Search for the cell housing the specified text and yield its [x, y] center coordinate. 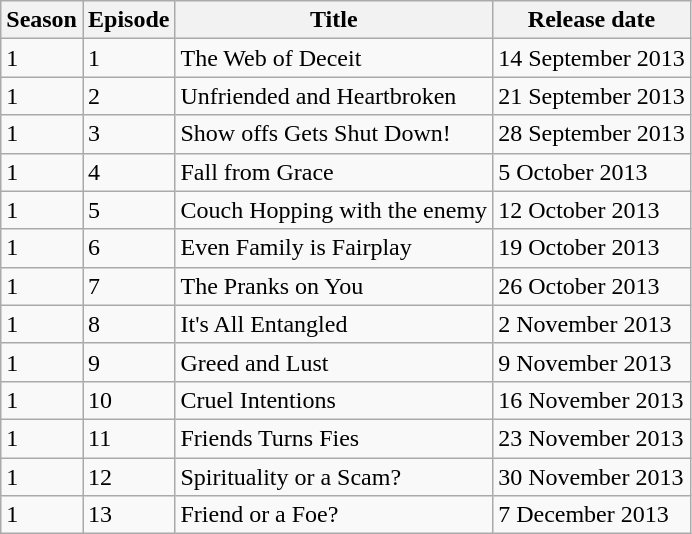
28 September 2013 [592, 134]
The Pranks on You [334, 286]
Cruel Intentions [334, 400]
Couch Hopping with the enemy [334, 210]
9 [128, 362]
3 [128, 134]
21 September 2013 [592, 96]
13 [128, 515]
14 September 2013 [592, 58]
7 [128, 286]
8 [128, 324]
12 [128, 477]
11 [128, 438]
2 November 2013 [592, 324]
Even Family is Fairplay [334, 248]
30 November 2013 [592, 477]
The Web of Deceit [334, 58]
Unfriended and Heartbroken [334, 96]
Greed and Lust [334, 362]
Season [42, 20]
Spirituality or a Scam? [334, 477]
Friend or a Foe? [334, 515]
2 [128, 96]
23 November 2013 [592, 438]
Title [334, 20]
5 October 2013 [592, 172]
Episode [128, 20]
7 December 2013 [592, 515]
10 [128, 400]
26 October 2013 [592, 286]
It's All Entangled [334, 324]
5 [128, 210]
16 November 2013 [592, 400]
19 October 2013 [592, 248]
Show offs Gets Shut Down! [334, 134]
Fall from Grace [334, 172]
4 [128, 172]
Friends Turns Fies [334, 438]
9 November 2013 [592, 362]
Release date [592, 20]
6 [128, 248]
12 October 2013 [592, 210]
